Detect which cell encompasses the target text, then output its [x, y] center coordinate. 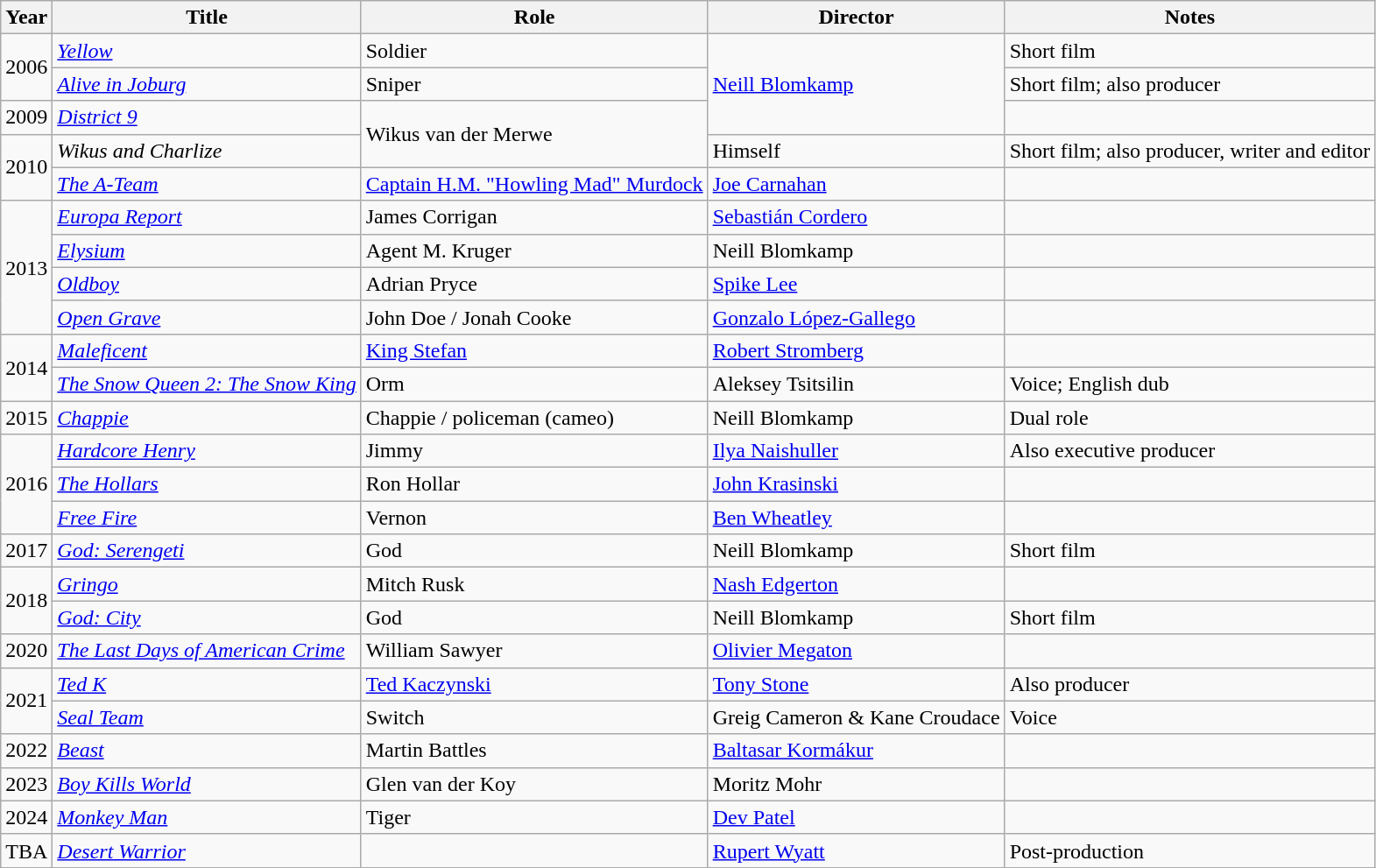
Martin Battles [534, 751]
Robert Stromberg [857, 350]
Open Grave [207, 317]
Ilya Naishuller [857, 451]
Aleksey Tsitsilin [857, 384]
God: City [207, 617]
John Krasinski [857, 484]
Switch [534, 717]
Alive in Joburg [207, 84]
Glen van der Koy [534, 784]
Post-production [1189, 850]
2023 [26, 784]
Elysium [207, 251]
Agent M. Kruger [534, 251]
Dual role [1189, 418]
Also executive producer [1189, 451]
Free Fire [207, 518]
Joe Carnahan [857, 184]
Sniper [534, 84]
Adrian Pryce [534, 284]
Tony Stone [857, 684]
Year [26, 18]
Europa Report [207, 217]
Chappie / policeman (cameo) [534, 418]
Gonzalo López-Gallego [857, 317]
John Doe / Jonah Cooke [534, 317]
2010 [26, 167]
Ben Wheatley [857, 518]
Voice [1189, 717]
Vernon [534, 518]
The A-Team [207, 184]
Monkey Man [207, 817]
The Hollars [207, 484]
2018 [26, 601]
Greig Cameron & Kane Croudace [857, 717]
2024 [26, 817]
Ted K [207, 684]
Tiger [534, 817]
Ted Kaczynski [534, 684]
Chappie [207, 418]
Oldboy [207, 284]
Voice; English dub [1189, 384]
2016 [26, 484]
Wikus and Charlize [207, 151]
Yellow [207, 51]
2020 [26, 651]
Seal Team [207, 717]
Title [207, 18]
Also producer [1189, 684]
Desert Warrior [207, 850]
The Snow Queen 2: The Snow King [207, 384]
Wikus van der Merwe [534, 134]
2022 [26, 751]
King Stefan [534, 350]
2013 [26, 267]
Director [857, 18]
Spike Lee [857, 284]
Baltasar Kormákur [857, 751]
Ron Hollar [534, 484]
James Corrigan [534, 217]
Short film; also producer, writer and editor [1189, 151]
2017 [26, 551]
Dev Patel [857, 817]
Soldier [534, 51]
William Sawyer [534, 651]
The Last Days of American Crime [207, 651]
Sebastián Cordero [857, 217]
God: Serengeti [207, 551]
Short film; also producer [1189, 84]
Nash Edgerton [857, 584]
2021 [26, 701]
Jimmy [534, 451]
Beast [207, 751]
Notes [1189, 18]
Orm [534, 384]
Himself [857, 151]
Mitch Rusk [534, 584]
Hardcore Henry [207, 451]
Role [534, 18]
2009 [26, 117]
2006 [26, 67]
Rupert Wyatt [857, 850]
District 9 [207, 117]
Captain H.M. "Howling Mad" Murdock [534, 184]
2015 [26, 418]
Maleficent [207, 350]
Boy Kills World [207, 784]
2014 [26, 367]
Moritz Mohr [857, 784]
TBA [26, 850]
Olivier Megaton [857, 651]
Gringo [207, 584]
